Determine the (x, y) coordinate at the center of the cell enclosing the given text.  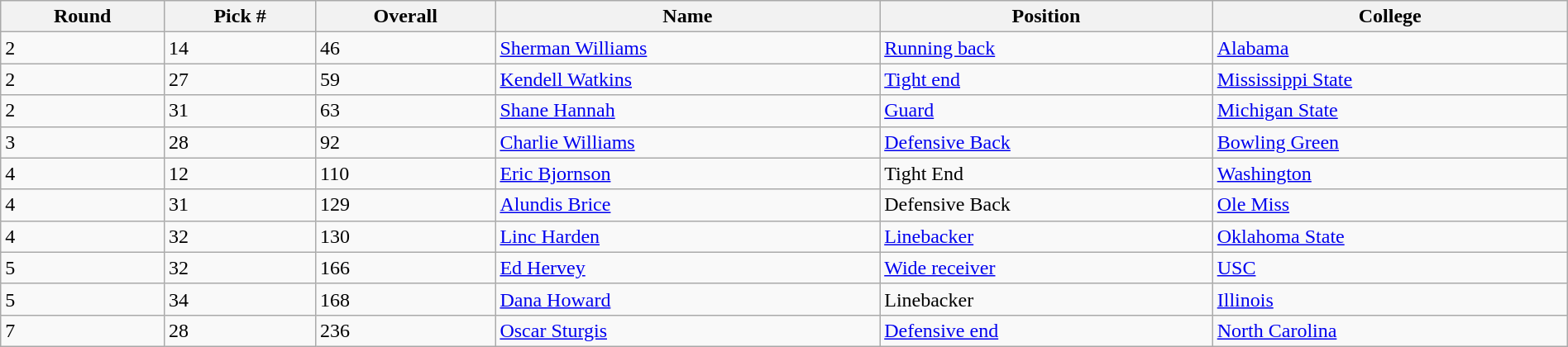
Pick # (240, 17)
59 (405, 79)
Wide receiver (1047, 268)
Kendell Watkins (688, 79)
Michigan State (1389, 111)
7 (83, 330)
Alabama (1389, 48)
Illinois (1389, 299)
Tight End (1047, 173)
27 (240, 79)
Ed Hervey (688, 268)
Position (1047, 17)
Dana Howard (688, 299)
Overall (405, 17)
236 (405, 330)
Mississippi State (1389, 79)
Running back (1047, 48)
Name (688, 17)
Linc Harden (688, 236)
130 (405, 236)
Eric Bjornson (688, 173)
College (1389, 17)
Defensive end (1047, 330)
Oscar Sturgis (688, 330)
129 (405, 205)
Tight end (1047, 79)
46 (405, 48)
168 (405, 299)
14 (240, 48)
166 (405, 268)
Guard (1047, 111)
110 (405, 173)
North Carolina (1389, 330)
Round (83, 17)
63 (405, 111)
Alundis Brice (688, 205)
Sherman Williams (688, 48)
Oklahoma State (1389, 236)
Washington (1389, 173)
3 (83, 142)
34 (240, 299)
Ole Miss (1389, 205)
USC (1389, 268)
Bowling Green (1389, 142)
12 (240, 173)
Shane Hannah (688, 111)
Charlie Williams (688, 142)
92 (405, 142)
